Extract the (X, Y) coordinate from the center of the cell holding the provided text.  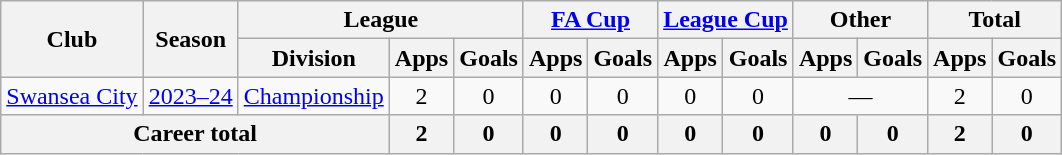
Division (314, 58)
Season (190, 39)
League Cup (726, 20)
Club (72, 39)
FA Cup (590, 20)
2023–24 (190, 96)
Swansea City (72, 96)
Career total (196, 134)
Other (860, 20)
League (380, 20)
Championship (314, 96)
— (860, 96)
Total (995, 20)
